Return (X, Y) of the center of cell containing provided text 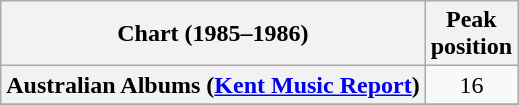
Chart (1985–1986) (213, 34)
Australian Albums (Kent Music Report) (213, 85)
Peakposition (471, 34)
16 (471, 85)
